Detect which cell encompasses the target text, then output its [X, Y] center coordinate. 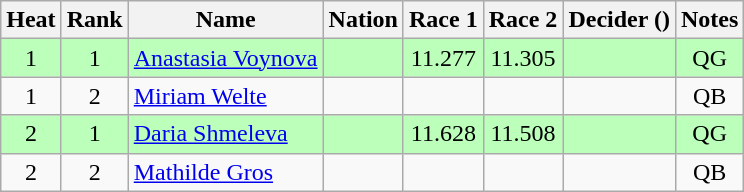
Race 2 [523, 20]
Race 1 [443, 20]
11.277 [443, 58]
Name [226, 20]
Mathilde Gros [226, 172]
Notes [709, 20]
11.628 [443, 134]
Heat [31, 20]
Anastasia Voynova [226, 58]
Daria Shmeleva [226, 134]
11.305 [523, 58]
Miriam Welte [226, 96]
11.508 [523, 134]
Decider () [620, 20]
Rank [94, 20]
Nation [363, 20]
